Find where the given text appears and provide that cell's center as (x, y) coordinate. 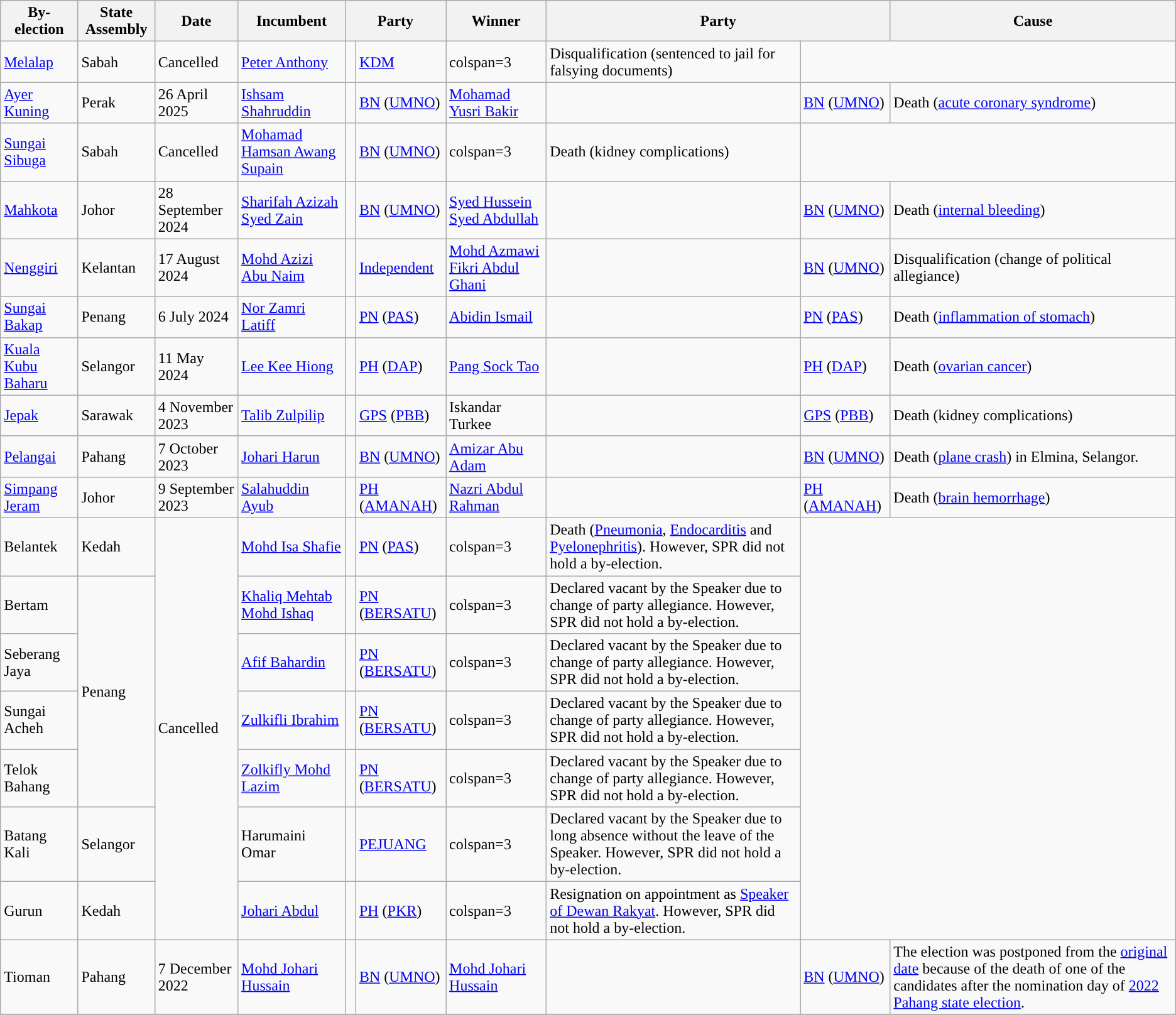
Tioman (39, 977)
9 September 2023 (196, 497)
Ishsam Shahruddin (291, 103)
Mahkota (39, 210)
Lee Kee Hiong (291, 366)
6 July 2024 (196, 317)
Salahuddin Ayub (291, 497)
Telok Bahang (39, 778)
Harumaini Omar (291, 844)
KDM (401, 62)
Simpang Jeram (39, 497)
Belantek (39, 546)
Amizar Abu Adam (496, 456)
Independent (401, 268)
28 September 2024 (196, 210)
Resignation on appointment as Speaker of Dewan Rakyat. However, SPR did not hold a by-election. (673, 911)
Nor Zamri Latiff (291, 317)
Khaliq Mehtab Mohd Ishaq (291, 604)
Mohamad Yusri Bakir (496, 103)
Talib Zulpilip (291, 416)
Date (196, 21)
Peter Anthony (291, 62)
Kelantan (116, 268)
Pelangai (39, 456)
Cause (1033, 21)
Death (inflammation of stomach) (1033, 317)
Death (brain hemorrhage) (1033, 497)
PH (PKR) (401, 911)
Bertam (39, 604)
17 August 2024 (196, 268)
Incumbent (291, 21)
Abidin Ismail (496, 317)
Seberang Jaya (39, 663)
Death (internal bleeding) (1033, 210)
Sharifah Azizah Syed Zain (291, 210)
26 April 2025 (196, 103)
Mohd Isa Shafie (291, 546)
Winner (496, 21)
Disqualification (change of political allegiance) (1033, 268)
Mohd Azmawi Fikri Abdul Ghani (496, 268)
Kuala Kubu Baharu (39, 366)
Afif Bahardin (291, 663)
Nenggiri (39, 268)
PEJUANG (401, 844)
7 December 2022 (196, 977)
Declared vacant by the Speaker due to long absence without the leave of the Speaker. However, SPR did not hold a by-election. (673, 844)
Gurun (39, 911)
Death (ovarian cancer) (1033, 366)
Johari Abdul (291, 911)
By-election (39, 21)
Zolkifly Mohd Lazim (291, 778)
Iskandar Turkee (496, 416)
Death (Pneumonia, Endocarditis and Pyelonephritis). However, SPR did not hold a by-election. (673, 546)
Sungai Bakap (39, 317)
Mohd Azizi Abu Naim (291, 268)
Syed Hussein Syed Abdullah (496, 210)
Pang Sock Tao (496, 366)
Disqualification (sentenced to jail for falsying documents) (673, 62)
4 November 2023 (196, 416)
Mohamad Hamsan Awang Supain (291, 152)
Batang Kali (39, 844)
State Assembly (116, 21)
7 October 2023 (196, 456)
Melalap (39, 62)
Nazri Abdul Rahman (496, 497)
Death (acute coronary syndrome) (1033, 103)
Death (plane crash) in Elmina, Selangor. (1033, 456)
Sungai Sibuga (39, 152)
Zulkifli Ibrahim (291, 720)
Johari Harun (291, 456)
Sarawak (116, 416)
Sungai Acheh (39, 720)
Ayer Kuning (39, 103)
11 May 2024 (196, 366)
Jepak (39, 416)
Perak (116, 103)
